Identify which cell holds the provided text, then report its [x, y] central coordinate. 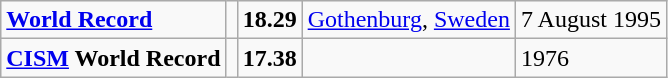
CISM World Record [114, 58]
World Record [114, 20]
18.29 [270, 20]
17.38 [270, 58]
Gothenburg, Sweden [408, 20]
7 August 1995 [590, 20]
1976 [590, 58]
